Scan for the cell matching the given text and deliver its [X, Y] coordinate at center. 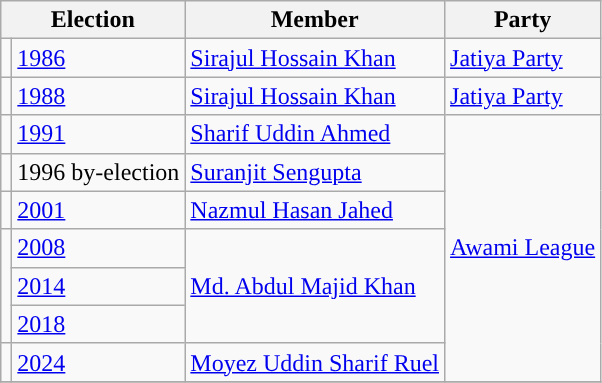
1996 by-election [98, 172]
Moyez Uddin Sharif Ruel [315, 362]
2018 [98, 324]
Party [523, 20]
Nazmul Hasan Jahed [315, 210]
1988 [98, 96]
2008 [98, 248]
2014 [98, 286]
2001 [98, 210]
Election [93, 20]
1986 [98, 58]
2024 [98, 362]
Sharif Uddin Ahmed [315, 134]
1991 [98, 134]
Member [315, 20]
Awami League [523, 248]
Suranjit Sengupta [315, 172]
Md. Abdul Majid Khan [315, 286]
